Output the (X, Y) coordinate of the center of the cell containing the given text.  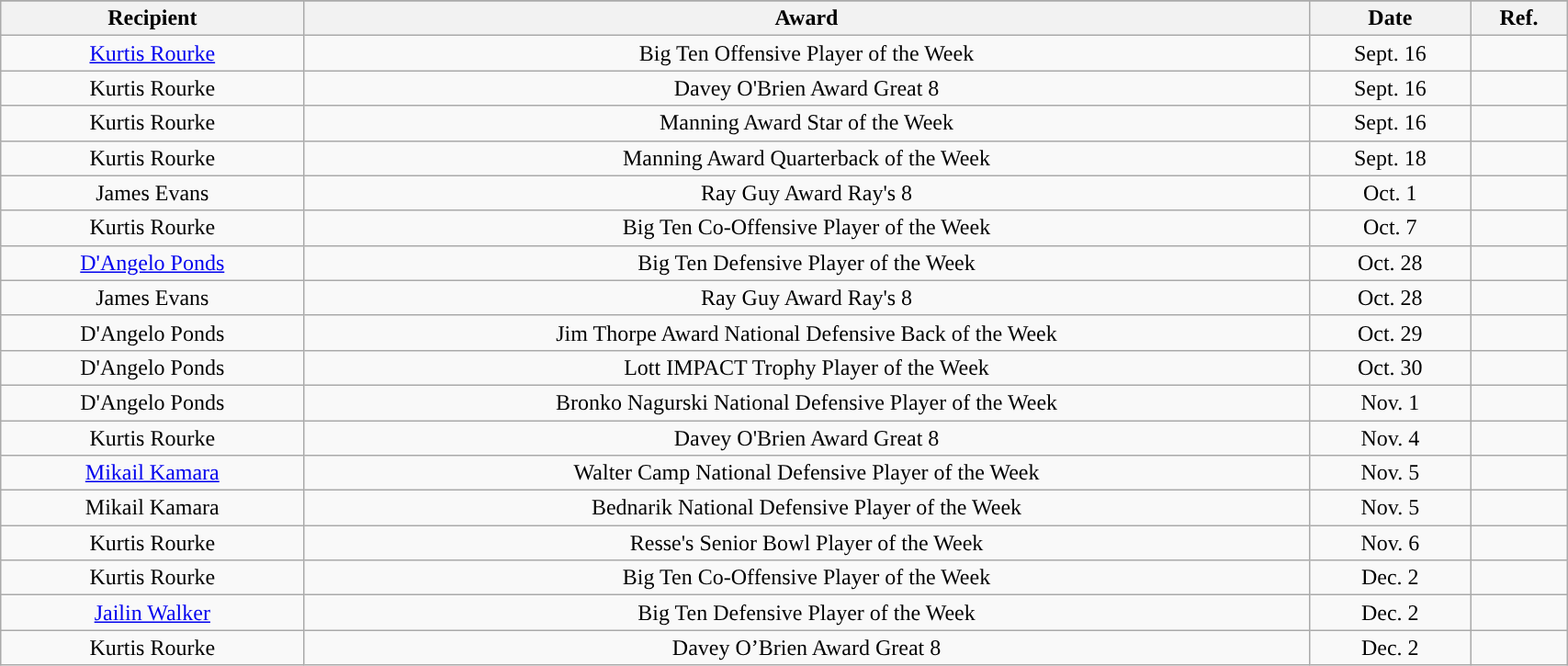
Oct. 29 (1390, 333)
Manning Award Quarterback of the Week (807, 158)
Ref. (1518, 18)
Recipient (152, 18)
Bednarik National Defensive Player of the Week (807, 508)
Lott IMPACT Trophy Player of the Week (807, 367)
Nov. 1 (1390, 402)
Sept. 18 (1390, 158)
Award (807, 18)
Big Ten Offensive Player of the Week (807, 53)
Nov. 4 (1390, 438)
Walter Camp National Defensive Player of the Week (807, 473)
Nov. 6 (1390, 543)
Oct. 1 (1390, 193)
Bronko Nagurski National Defensive Player of the Week (807, 402)
Oct. 30 (1390, 367)
Davey O’Brien Award Great 8 (807, 648)
Manning Award Star of the Week (807, 123)
Jim Thorpe Award National Defensive Back of the Week (807, 333)
Oct. 7 (1390, 228)
Resse's Senior Bowl Player of the Week (807, 543)
Date (1390, 18)
Jailin Walker (152, 613)
